For the text-containing cell, return its midpoint in [x, y] coordinate format. 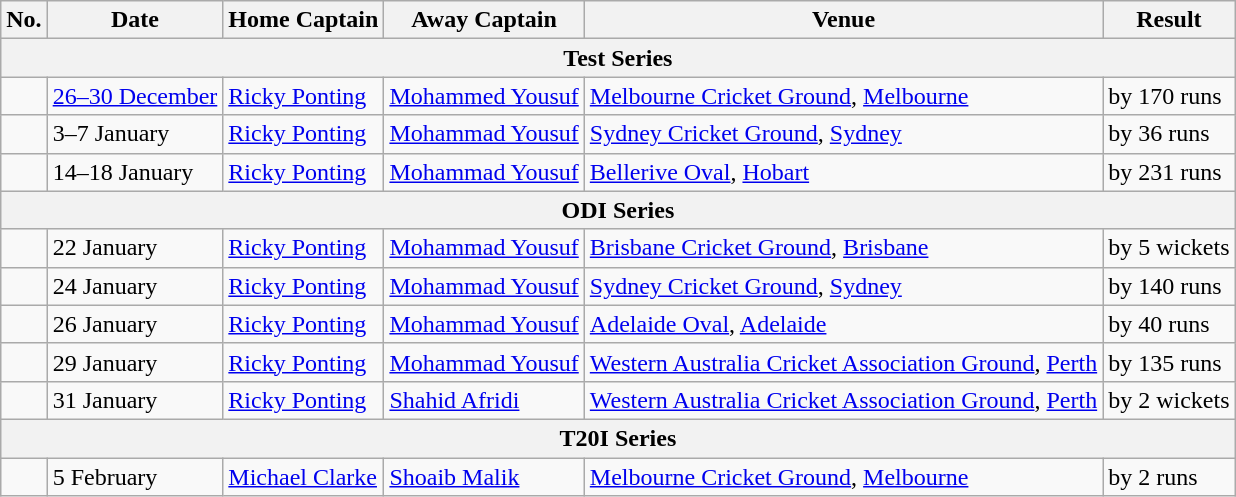
Venue [843, 20]
Adelaide Oval, Adelaide [843, 324]
by 2 wickets [1169, 400]
3–7 January [135, 134]
5 February [135, 477]
by 135 runs [1169, 362]
14–18 January [135, 172]
Home Captain [304, 20]
Shoaib Malik [484, 477]
by 5 wickets [1169, 248]
by 140 runs [1169, 286]
Shahid Afridi [484, 400]
Michael Clarke [304, 477]
Away Captain [484, 20]
ODI Series [618, 210]
Date [135, 20]
No. [24, 20]
29 January [135, 362]
by 170 runs [1169, 96]
T20I Series [618, 438]
26 January [135, 324]
24 January [135, 286]
by 231 runs [1169, 172]
Bellerive Oval, Hobart [843, 172]
by 36 runs [1169, 134]
Brisbane Cricket Ground, Brisbane [843, 248]
26–30 December [135, 96]
22 January [135, 248]
Test Series [618, 58]
31 January [135, 400]
by 2 runs [1169, 477]
Mohammed Yousuf [484, 96]
Result [1169, 20]
by 40 runs [1169, 324]
